Extract the (x, y) coordinate from the center of the cell holding the provided text.  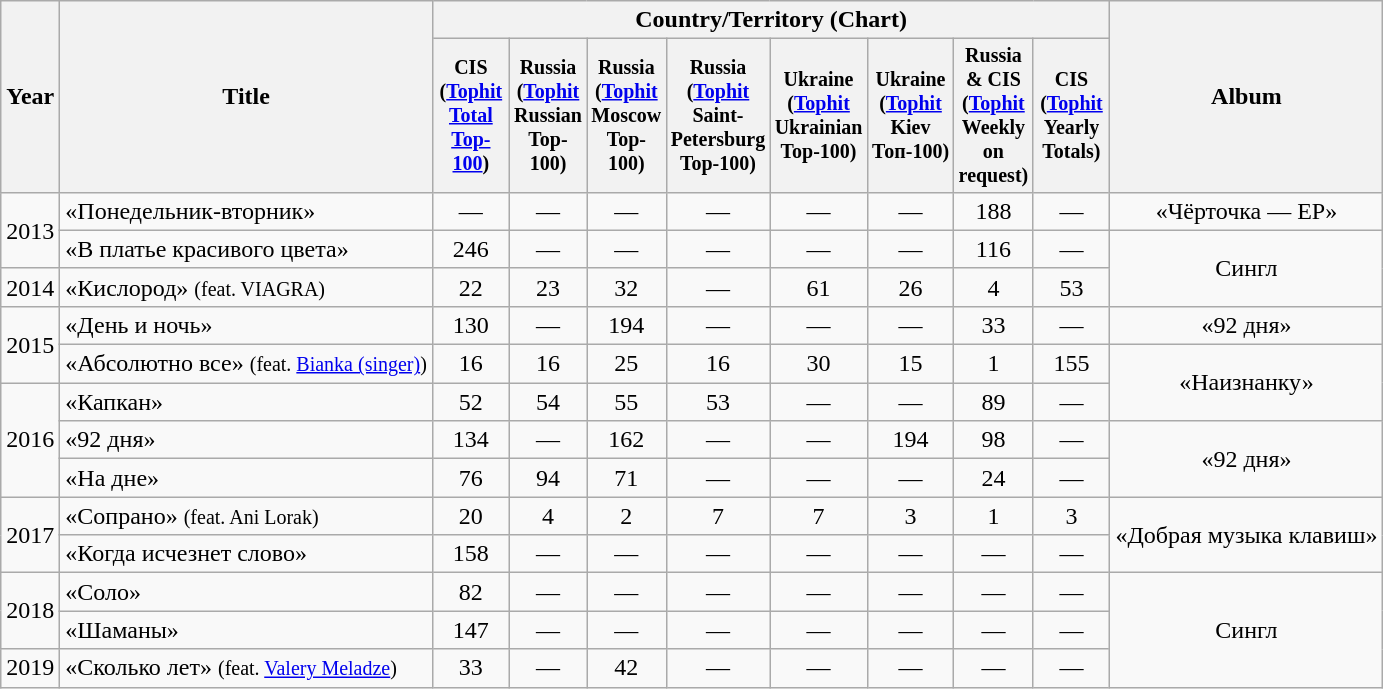
2 (626, 516)
«Чёрточка — EP» (1246, 211)
155 (1072, 364)
«На дне» (246, 478)
24 (994, 478)
Russia (Tophit Russian Top-100) (548, 116)
23 (548, 287)
116 (994, 249)
26 (910, 287)
«Сопрано» (feat. Ani Lorak) (246, 516)
20 (470, 516)
CIS (Tophit Yearly Totals) (1072, 116)
162 (626, 440)
130 (470, 325)
25 (626, 364)
«Шаманы» (246, 630)
89 (994, 402)
55 (626, 402)
«Добрая музыка клавиш» (1246, 535)
«Кислород» (feat. VIAGRA) (246, 287)
Album (1246, 97)
188 (994, 211)
Ukraine (Tophit Ukrainian Top-100) (818, 116)
2013 (30, 230)
246 (470, 249)
2017 (30, 535)
«Абсолютно все» (feat. Bianka (singer)) (246, 364)
134 (470, 440)
«Сколько лет» (feat. Valery Meladze) (246, 668)
Title (246, 97)
Ukraine (Tophit Kiev Топ-100) (910, 116)
«В платье красивого цвета» (246, 249)
«Понедельник-вторник» (246, 211)
Russia & CIS (Tophit Weekly on request) (994, 116)
76 (470, 478)
147 (470, 630)
15 (910, 364)
Russia (Tophit Moscow Top-100) (626, 116)
22 (470, 287)
71 (626, 478)
Country/Territory (Chart) (771, 20)
Russia (Tophit Saint-Petersburg Top-100) (718, 116)
98 (994, 440)
52 (470, 402)
Year (30, 97)
30 (818, 364)
«Когда исчезнет слово» (246, 554)
82 (470, 592)
61 (818, 287)
2018 (30, 611)
«Капкан» (246, 402)
2016 (30, 440)
158 (470, 554)
CIS (Tophit Total Top-100) (470, 116)
94 (548, 478)
«Соло» (246, 592)
32 (626, 287)
2019 (30, 668)
54 (548, 402)
2014 (30, 287)
«День и ночь» (246, 325)
«Наизнанку» (1246, 383)
42 (626, 668)
2015 (30, 344)
